Capture the cell that displays the provided text and extract its [x, y] central coordinate. 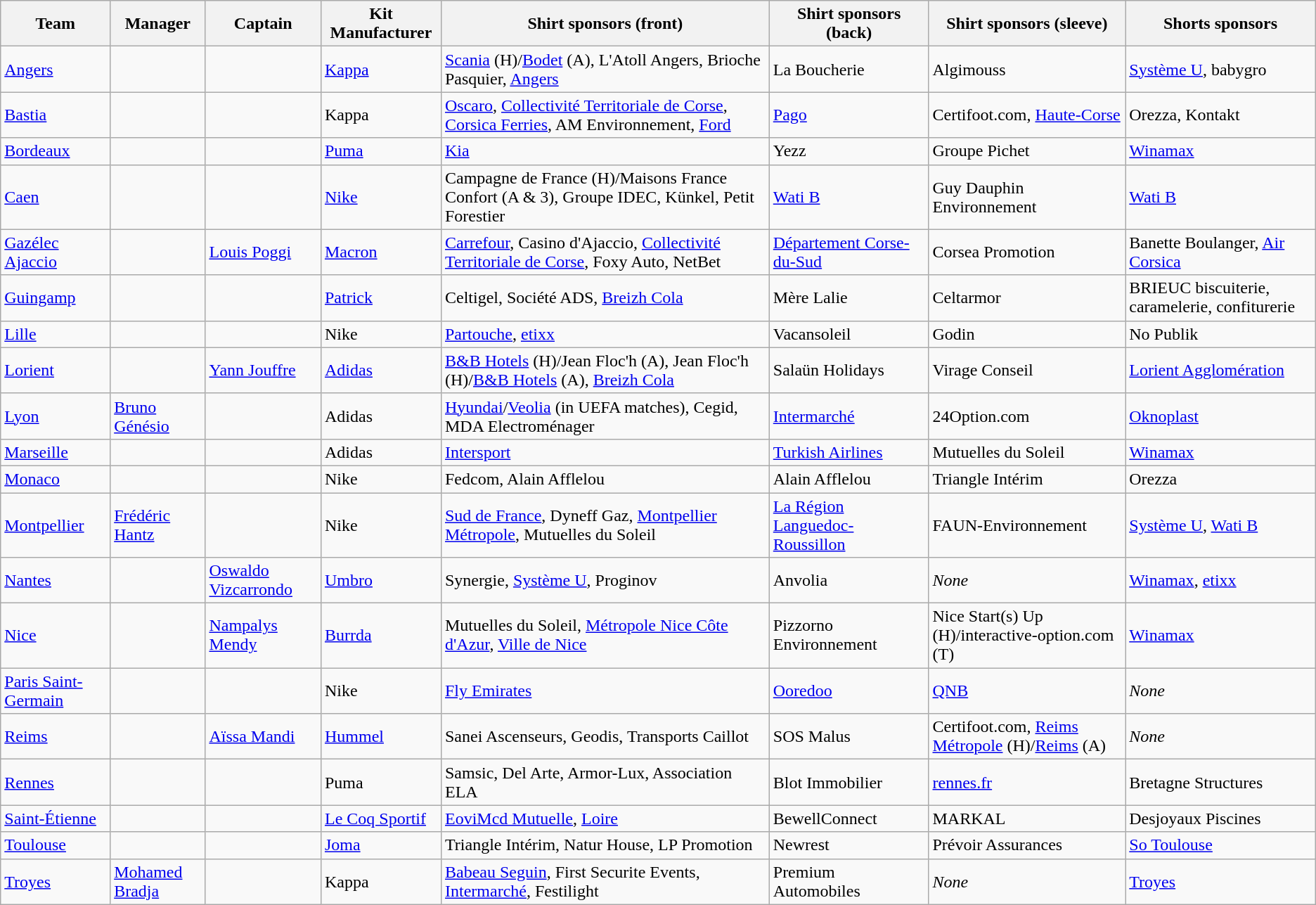
Celtarmor [1027, 298]
No Publik [1220, 334]
Groupe Pichet [1027, 151]
Orezza [1220, 479]
Corsea Promotion [1027, 252]
Banette Boulanger, Air Corsica [1220, 252]
Babeau Seguin, First Securite Events, Intermarché, Festilight [605, 882]
Sanei Ascenseurs, Geodis, Transports Caillot [605, 737]
Ooredoo [849, 691]
Oscaro, Collectivité Territoriale de Corse, Corsica Ferries, AM Environnement, Ford [605, 115]
Système U, babygro [1220, 69]
Monaco [56, 479]
Captain [263, 24]
Bordeaux [56, 151]
Le Coq Sportif [381, 819]
So Toulouse [1220, 845]
Patrick [381, 298]
Joma [381, 845]
Reims [56, 737]
Paris Saint-Germain [56, 691]
Certifoot.com, Haute-Corse [1027, 115]
Orezza, Kontakt [1220, 115]
Kia [605, 151]
Virage Conseil [1027, 370]
Angers [56, 69]
Turkish Airlines [849, 452]
Lille [56, 334]
Winamax, etixx [1220, 581]
Caen [56, 197]
Macron [381, 252]
Frédéric Hantz [157, 525]
Vacansoleil [849, 334]
Godin [1027, 334]
Département Corse-du-Sud [849, 252]
QNB [1027, 691]
Hummel [381, 737]
Sud de France, Dyneff Gaz, Montpellier Métropole, Mutuelles du Soleil [605, 525]
Bastia [56, 115]
Oknoplast [1220, 416]
Louis Poggi [263, 252]
Mère Lalie [849, 298]
Anvolia [849, 581]
Intermarché [849, 416]
Lorient Agglomération [1220, 370]
Carrefour, Casino d'Ajaccio, Collectivité Territoriale de Corse, Foxy Auto, NetBet [605, 252]
Système U, Wati B [1220, 525]
Algimouss [1027, 69]
Lorient [56, 370]
Saint-Étienne [56, 819]
Team [56, 24]
Umbro [381, 581]
Campagne de France (H)/Maisons France Confort (A & 3), Groupe IDEC, Künkel, Petit Forestier [605, 197]
Certifoot.com, Reims Métropole (H)/Reims (A) [1027, 737]
La Région Languedoc-Roussillon [849, 525]
Newrest [849, 845]
Fedcom, Alain Afflelou [605, 479]
Scania (H)/Bodet (A), L'Atoll Angers, Brioche Pasquier, Angers [605, 69]
SOS Malus [849, 737]
Guingamp [56, 298]
Guy Dauphin Environnement [1027, 197]
Bretagne Structures [1220, 782]
Prévoir Assurances [1027, 845]
FAUN-Environnement [1027, 525]
Mutuelles du Soleil, Métropole Nice Côte d'Azur, Ville de Nice [605, 636]
Samsic, Del Arte, Armor-Lux, Association ELA [605, 782]
MARKAL [1027, 819]
Burrda [381, 636]
Lyon [56, 416]
Montpellier [56, 525]
24Option.com [1027, 416]
Shirt sponsors (back) [849, 24]
Hyundai/Veolia (in UEFA matches), Cegid, MDA Electroménager [605, 416]
EoviMcd Mutuelle, Loire [605, 819]
Synergie, Système U, Proginov [605, 581]
Triangle Intérim, Natur House, LP Promotion [605, 845]
Desjoyaux Piscines [1220, 819]
Partouche, etixx [605, 334]
Manager [157, 24]
Shirt sponsors (front) [605, 24]
Blot Immobilier [849, 782]
Mutuelles du Soleil [1027, 452]
Nampalys Mendy [263, 636]
Rennes [56, 782]
Marseille [56, 452]
BRIEUC biscuiterie, caramelerie, confiturerie [1220, 298]
Aïssa Mandi [263, 737]
Fly Emirates [605, 691]
Gazélec Ajaccio [56, 252]
BewellConnect [849, 819]
Pizzorno Environnement [849, 636]
Nice [56, 636]
Kit Manufacturer [381, 24]
Pago [849, 115]
Yann Jouffre [263, 370]
Premium Automobiles [849, 882]
Nantes [56, 581]
Shirt sponsors (sleeve) [1027, 24]
B&B Hotels (H)/Jean Floc'h (A), Jean Floc'h (H)/B&B Hotels (A), Breizh Cola [605, 370]
Nice Start(s) Up (H)/interactive-option.com (T) [1027, 636]
Intersport [605, 452]
Mohamed Bradja [157, 882]
La Boucherie [849, 69]
Toulouse [56, 845]
Celtigel, Société ADS, Breizh Cola [605, 298]
Oswaldo Vizcarrondo [263, 581]
Yezz [849, 151]
Triangle Intérim [1027, 479]
Shorts sponsors [1220, 24]
Salaün Holidays [849, 370]
rennes.fr [1027, 782]
Bruno Génésio [157, 416]
Alain Afflelou [849, 479]
